Locate the cell with the specified text and output its [x, y] center coordinate. 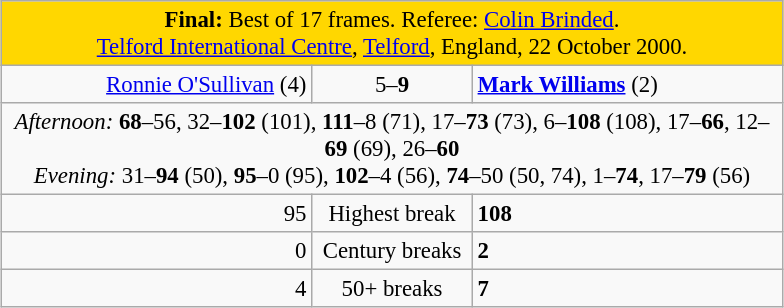
50+ breaks [392, 289]
Highest break [392, 214]
Final: Best of 17 frames. Referee: Colin Brinded.Telford International Centre, Telford, England, 22 October 2000. [392, 34]
Ronnie O'Sullivan (4) [156, 85]
95 [156, 214]
0 [156, 251]
4 [156, 289]
Mark Williams (2) [628, 85]
2 [628, 251]
108 [628, 214]
7 [628, 289]
5–9 [392, 85]
Century breaks [392, 251]
